Extract the (x, y) coordinate from the center of the cell holding the provided text.  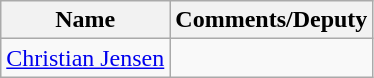
Comments/Deputy (272, 20)
Name (86, 20)
Christian Jensen (86, 58)
